Find where the given text appears and provide that cell's center as [x, y] coordinate. 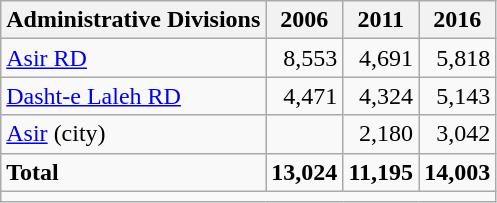
13,024 [304, 172]
2016 [458, 20]
5,818 [458, 58]
4,324 [381, 96]
8,553 [304, 58]
11,195 [381, 172]
2,180 [381, 134]
Asir RD [134, 58]
Asir (city) [134, 134]
Dasht-e Laleh RD [134, 96]
2006 [304, 20]
Total [134, 172]
4,691 [381, 58]
3,042 [458, 134]
4,471 [304, 96]
14,003 [458, 172]
2011 [381, 20]
Administrative Divisions [134, 20]
5,143 [458, 96]
